For the text-containing cell, return its midpoint in (X, Y) coordinate format. 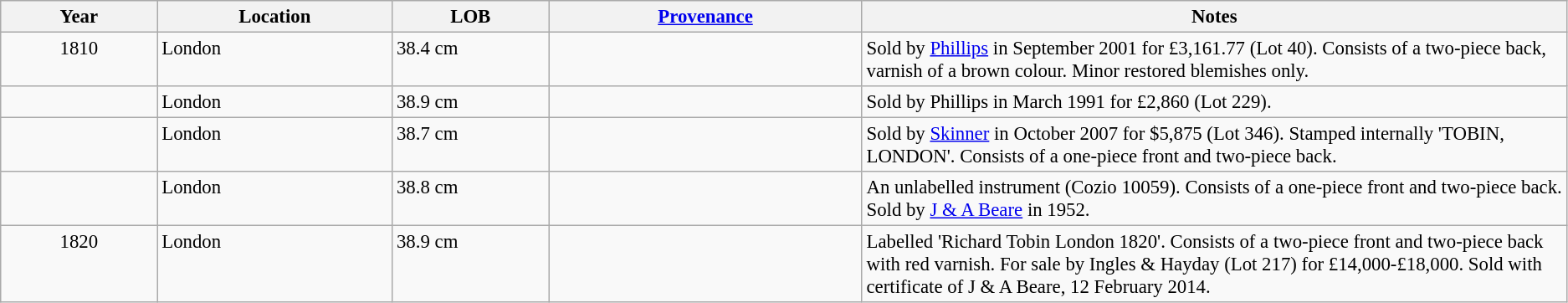
Location (274, 17)
LOB (470, 17)
Notes (1214, 17)
1810 (79, 60)
Year (79, 17)
Sold by Phillips in September 2001 for £3,161.77 (Lot 40). Consists of a two-piece back, varnish of a brown colour. Minor restored blemishes only. (1214, 60)
Sold by Skinner in October 2007 for $5,875 (Lot 346). Stamped internally 'TOBIN, LONDON'. Consists of a one-piece front and two-piece back. (1214, 146)
An unlabelled instrument (Cozio 10059). Consists of a one-piece front and two-piece back. Sold by J & A Beare in 1952. (1214, 199)
Provenance (705, 17)
38.7 cm (470, 146)
1820 (79, 264)
38.4 cm (470, 60)
Sold by Phillips in March 1991 for £2,860 (Lot 229). (1214, 102)
38.8 cm (470, 199)
